For the text-containing cell, return its midpoint in (X, Y) coordinate format. 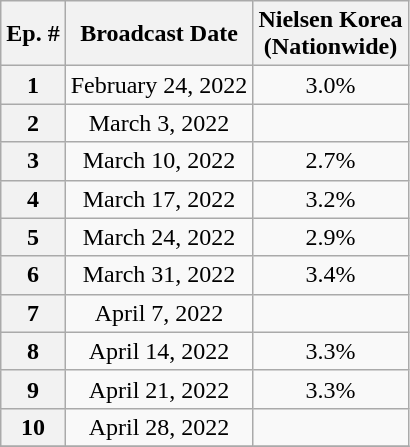
3.2% (330, 199)
March 17, 2022 (159, 199)
February 24, 2022 (159, 85)
March 3, 2022 (159, 123)
7 (33, 313)
Nielsen Korea(Nationwide) (330, 34)
April 14, 2022 (159, 351)
April 28, 2022 (159, 427)
3 (33, 161)
3.4% (330, 275)
10 (33, 427)
9 (33, 389)
April 7, 2022 (159, 313)
1 (33, 85)
2.7% (330, 161)
6 (33, 275)
Broadcast Date (159, 34)
3.0% (330, 85)
March 31, 2022 (159, 275)
April 21, 2022 (159, 389)
5 (33, 237)
March 10, 2022 (159, 161)
March 24, 2022 (159, 237)
2.9% (330, 237)
Ep. # (33, 34)
2 (33, 123)
4 (33, 199)
8 (33, 351)
